Return [x, y] of the center of cell containing provided text 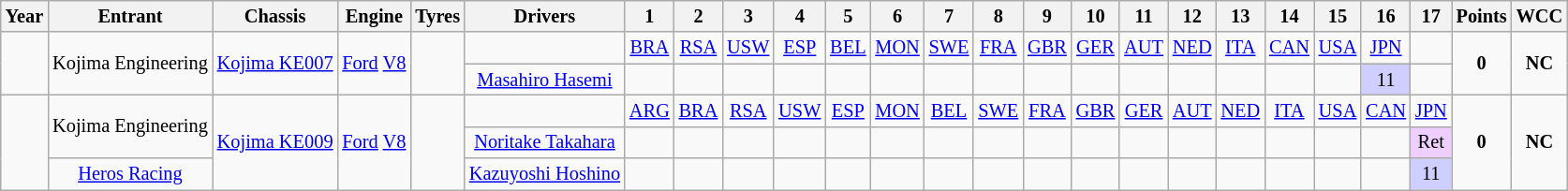
Tyres [437, 16]
Entrant [130, 16]
Kojima KE007 [275, 64]
8 [998, 16]
4 [800, 16]
Kojima KE009 [275, 142]
WCC [1540, 16]
13 [1240, 16]
Chassis [275, 16]
3 [747, 16]
6 [897, 16]
Points [1482, 16]
Drivers [545, 16]
16 [1386, 16]
Noritake Takahara [545, 142]
1 [650, 16]
7 [950, 16]
2 [699, 16]
Kazuyoshi Hoshino [545, 174]
10 [1096, 16]
Engine [374, 16]
ARG [650, 110]
9 [1047, 16]
Ret [1431, 142]
Year [24, 16]
5 [848, 16]
15 [1338, 16]
Masahiro Hasemi [545, 80]
Heros Racing [130, 174]
12 [1192, 16]
17 [1431, 16]
14 [1289, 16]
